Find where the given text appears and provide that cell's center as (x, y) coordinate. 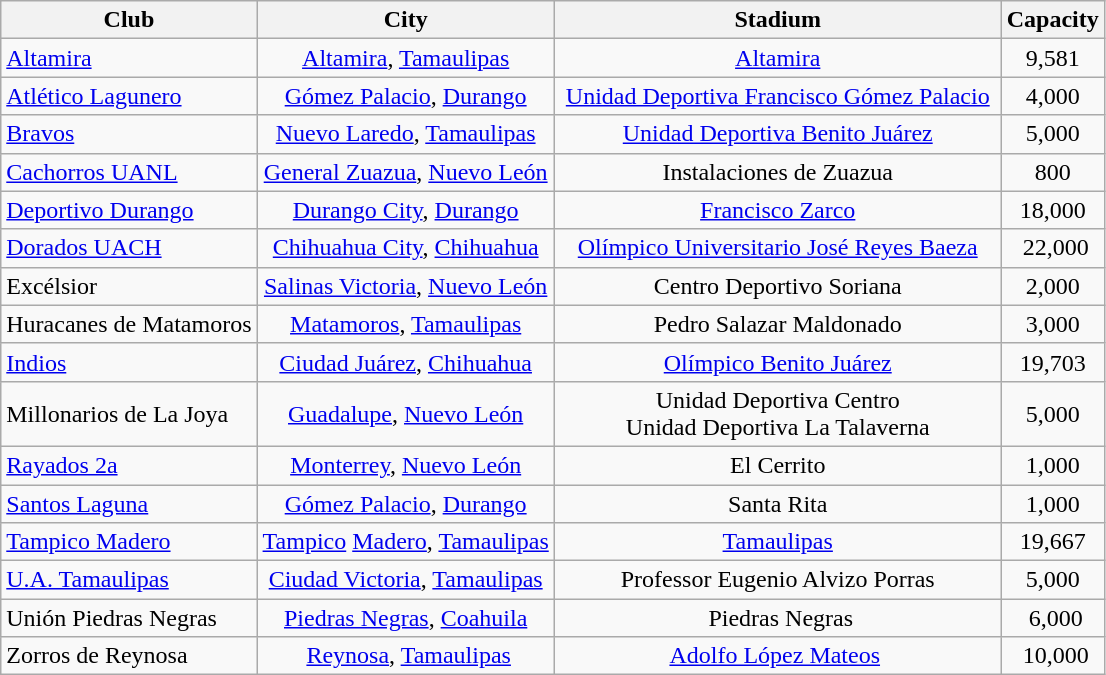
Ciudad Juárez, Chihuahua (406, 362)
Millonarios de La Joya (129, 414)
Professor Eugenio Alvizo Porras (778, 580)
U.A. Tamaulipas (129, 580)
Instalaciones de Zuazua (778, 172)
Olímpico Benito Juárez (778, 362)
Unidad Deportiva CentroUnidad Deportiva La Talaverna (778, 414)
Indios (129, 362)
Club (129, 20)
Pedro Salazar Maldonado (778, 324)
Altamira, Tamaulipas (406, 58)
Atlético Lagunero (129, 96)
Adolfo López Mateos (778, 656)
Deportivo Durango (129, 210)
6,000 (1052, 618)
22,000 (1052, 248)
Piedras Negras (778, 618)
Santa Rita (778, 503)
2,000 (1052, 286)
Excélsior (129, 286)
Monterrey, Nuevo León (406, 465)
Salinas Victoria, Nuevo León (406, 286)
Centro Deportivo Soriana (778, 286)
3,000 (1052, 324)
800 (1052, 172)
Cachorros UANL (129, 172)
Bravos (129, 134)
Tamaulipas (778, 542)
Piedras Negras, Coahuila (406, 618)
El Cerrito (778, 465)
Reynosa, Tamaulipas (406, 656)
Tampico Madero, Tamaulipas (406, 542)
Nuevo Laredo, Tamaulipas (406, 134)
City (406, 20)
18,000 (1052, 210)
Rayados 2a (129, 465)
19,667 (1052, 542)
Tampico Madero (129, 542)
9,581 (1052, 58)
Matamoros, Tamaulipas (406, 324)
Durango City, Durango (406, 210)
Unidad Deportiva Francisco Gómez Palacio (778, 96)
4,000 (1052, 96)
10,000 (1052, 656)
Huracanes de Matamoros (129, 324)
19,703 (1052, 362)
Capacity (1052, 20)
Dorados UACH (129, 248)
Ciudad Victoria, Tamaulipas (406, 580)
Stadium (778, 20)
Chihuahua City, Chihuahua (406, 248)
General Zuazua, Nuevo León (406, 172)
Unión Piedras Negras (129, 618)
Olímpico Universitario José Reyes Baeza (778, 248)
Zorros de Reynosa (129, 656)
Guadalupe, Nuevo León (406, 414)
Santos Laguna (129, 503)
Francisco Zarco (778, 210)
Unidad Deportiva Benito Juárez (778, 134)
